Find where the given text appears and provide that cell's center as (X, Y) coordinate. 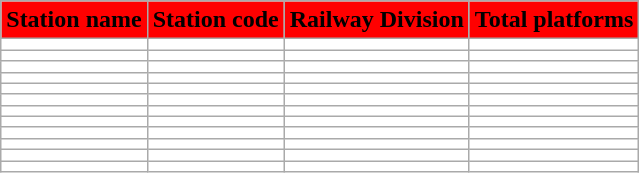
Railway Division (376, 20)
Station code (216, 20)
Station name (74, 20)
Total platforms (554, 20)
